Search for the cell housing the specified text and yield its [x, y] center coordinate. 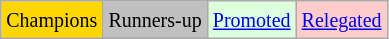
Champions [52, 20]
Relegated [342, 20]
Runners-up [155, 20]
Promoted [252, 20]
